Determine the [X, Y] coordinate at the center of the cell enclosing the given text.  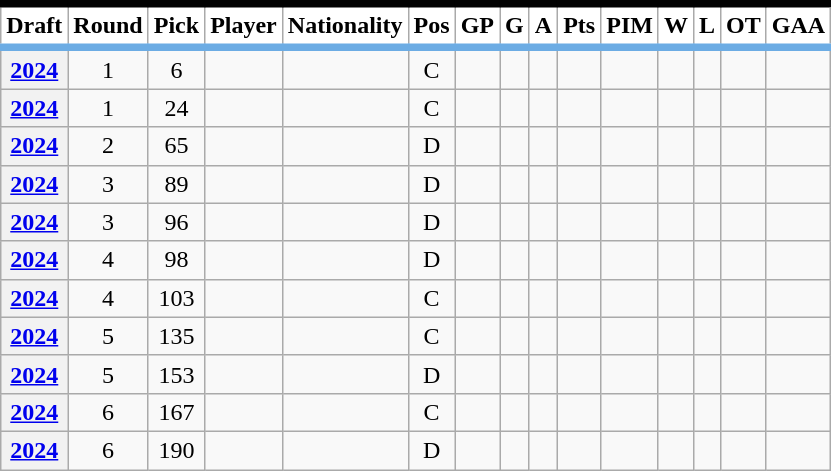
GAA [798, 26]
2 [108, 146]
Nationality [345, 26]
G [515, 26]
135 [176, 336]
98 [176, 260]
103 [176, 298]
W [676, 26]
153 [176, 374]
OT [744, 26]
65 [176, 146]
167 [176, 412]
GP [477, 26]
Round [108, 26]
96 [176, 222]
24 [176, 108]
Pos [432, 26]
A [543, 26]
Pick [176, 26]
89 [176, 184]
Pts [580, 26]
L [706, 26]
Player [244, 26]
Draft [34, 26]
190 [176, 450]
PIM [630, 26]
